Provide the [X, Y] coordinate of the cell's center where the given text is located.  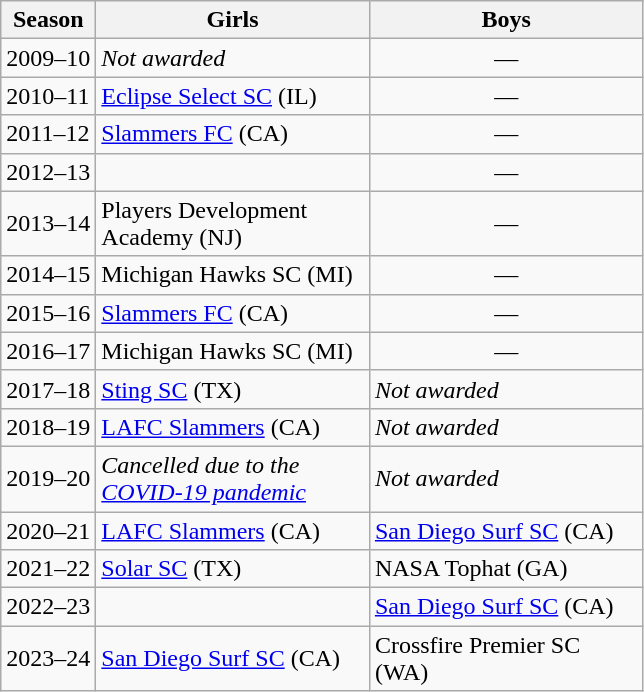
2020–21 [48, 531]
2019–20 [48, 478]
Eclipse Select SC (IL) [233, 96]
Players Development Academy (NJ) [233, 224]
2010–11 [48, 96]
2017–18 [48, 389]
2016–17 [48, 351]
Season [48, 20]
2018–19 [48, 427]
Crossfire Premier SC (WA) [506, 658]
2013–14 [48, 224]
Cancelled due to the COVID-19 pandemic [233, 478]
2009–10 [48, 58]
2014–15 [48, 275]
NASA Tophat (GA) [506, 569]
2021–22 [48, 569]
Solar SC (TX) [233, 569]
2011–12 [48, 134]
2015–16 [48, 313]
Girls [233, 20]
2012–13 [48, 172]
Boys [506, 20]
Sting SC (TX) [233, 389]
2022–23 [48, 607]
2023–24 [48, 658]
